Return (X, Y) of the center of cell containing provided text 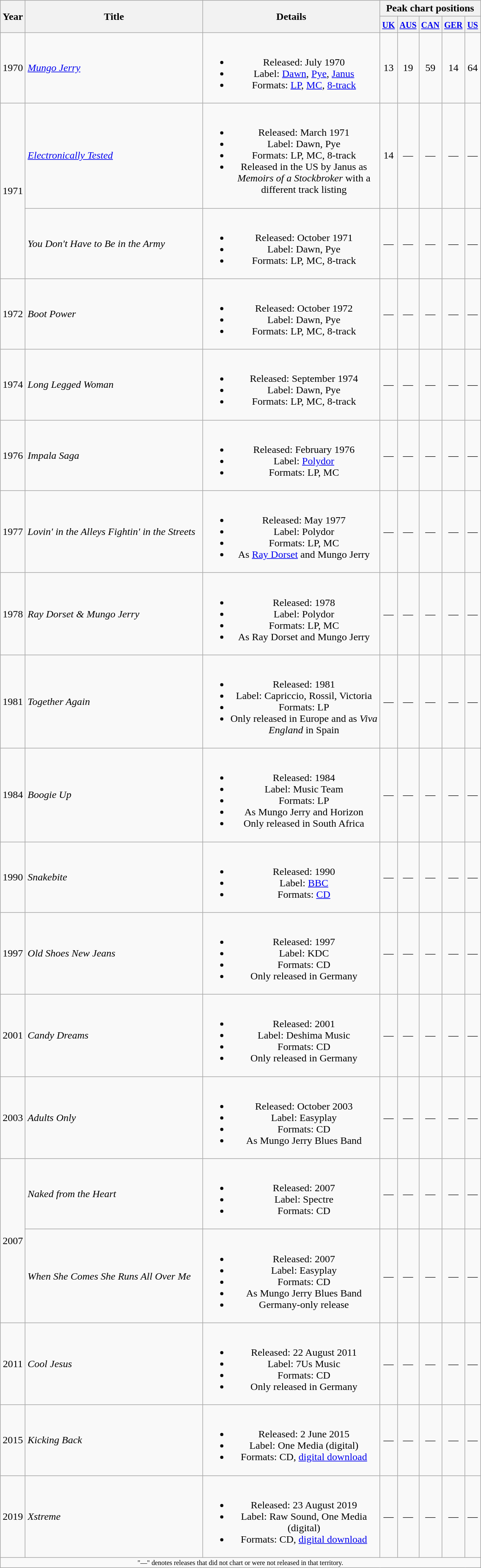
Lovin' in the Alleys Fightin' in the Streets (114, 532)
Released: 1990Label: BBCFormats: CD (291, 877)
UK (388, 25)
Adults Only (114, 1118)
Released: September 1974Label: Dawn, PyeFormats: LP, MC, 8-track (291, 385)
1974 (13, 385)
Released: 1981Label: Capriccio, Rossil, VictoriaFormats: LPOnly released in Europe and as Viva England in Spain (291, 701)
CAN (430, 25)
2011 (13, 1364)
Candy Dreams (114, 1036)
13 (388, 68)
Electronically Tested (114, 156)
1997 (13, 954)
Boot Power (114, 314)
Cool Jesus (114, 1364)
US (473, 25)
1970 (13, 68)
64 (473, 68)
Released: 22 August 2011Label: 7Us MusicFormats: CDOnly released in Germany (291, 1364)
Released: 2007Label: SpectreFormats: CD (291, 1194)
Old Shoes New Jeans (114, 954)
Released: 1978Label: PolydorFormats: LP, MCAs Ray Dorset and Mungo Jerry (291, 614)
2007 (13, 1241)
Released: 1984Label: Music TeamFormats: LPAs Mungo Jerry and HorizonOnly released in South Africa (291, 795)
Year (13, 16)
Ray Dorset & Mungo Jerry (114, 614)
Released: July 1970Label: Dawn, Pye, JanusFormats: LP, MC, 8-track (291, 68)
Released: 1997Label: KDCFormats: CDOnly released in Germany (291, 954)
Xstreme (114, 1516)
1984 (13, 795)
Released: October 2003Label: EasyplayFormats: CDAs Mungo Jerry Blues Band (291, 1118)
Released: 2001Label: Deshima MusicFormats: CDOnly released in Germany (291, 1036)
1972 (13, 314)
Peak chart positions (430, 8)
Released: March 1971Label: Dawn, PyeFormats: LP, MC, 8-trackReleased in the US by Janus as Memoirs of a Stockbroker with a different track listing (291, 156)
1976 (13, 455)
2001 (13, 1036)
2019 (13, 1516)
Details (291, 16)
Released: 2 June 2015Label: One Media (digital)Formats: CD, digital download (291, 1440)
Title (114, 16)
Released: 23 August 2019Label: Raw Sound, One Media (digital)Formats: CD, digital download (291, 1516)
Released: February 1976Label: PolydorFormats: LP, MC (291, 455)
Kicking Back (114, 1440)
Released: 2007Label: EasyplayFormats: CDAs Mungo Jerry Blues BandGermany-only release (291, 1276)
2015 (13, 1440)
2003 (13, 1118)
Boogie Up (114, 795)
1971 (13, 191)
1978 (13, 614)
Naked from the Heart (114, 1194)
59 (430, 68)
Long Legged Woman (114, 385)
1981 (13, 701)
1990 (13, 877)
Released: October 1971Label: Dawn, PyeFormats: LP, MC, 8-track (291, 244)
Released: October 1972Label: Dawn, PyeFormats: LP, MC, 8-track (291, 314)
Impala Saga (114, 455)
Mungo Jerry (114, 68)
Snakebite (114, 877)
19 (408, 68)
When She Comes She Runs All Over Me (114, 1276)
GER (453, 25)
You Don't Have to Be in the Army (114, 244)
1977 (13, 532)
Released: May 1977Label: PolydorFormats: LP, MCAs Ray Dorset and Mungo Jerry (291, 532)
AUS (408, 25)
Together Again (114, 701)
"—" denotes releases that did not chart or were not released in that territory. (240, 1563)
